Identify which cell holds the provided text, then report its (x, y) central coordinate. 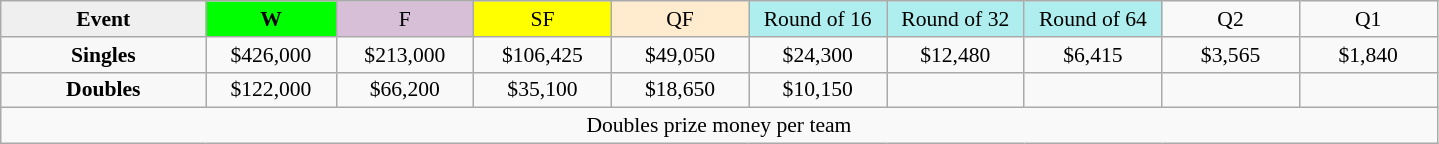
$35,100 (543, 90)
$426,000 (271, 55)
$1,840 (1368, 55)
$66,200 (405, 90)
$106,425 (543, 55)
Q2 (1231, 19)
$3,565 (1231, 55)
Event (104, 19)
$12,480 (955, 55)
QF (680, 19)
W (271, 19)
Q1 (1368, 19)
$6,415 (1093, 55)
Round of 32 (955, 19)
Singles (104, 55)
SF (543, 19)
$24,300 (818, 55)
Round of 16 (818, 19)
$213,000 (405, 55)
$49,050 (680, 55)
$122,000 (271, 90)
F (405, 19)
Doubles prize money per team (719, 126)
$18,650 (680, 90)
Doubles (104, 90)
Round of 64 (1093, 19)
$10,150 (818, 90)
